Search for the cell housing the specified text and yield its (x, y) center coordinate. 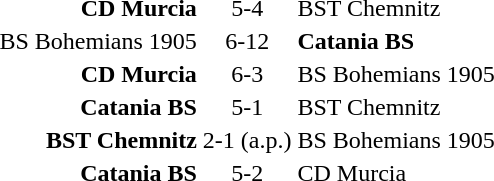
6-3 (247, 74)
6-12 (247, 41)
2-1 (a.p.) (247, 140)
5-1 (247, 107)
